Scan for the cell matching the given text and deliver its [x, y] coordinate at center. 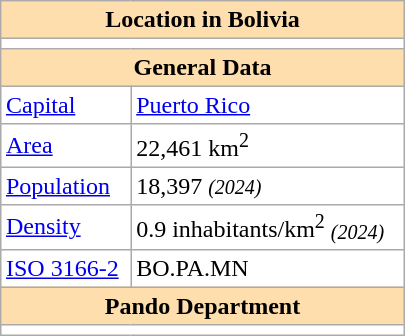
Capital [66, 105]
General Data [203, 68]
18,397 (2024) [268, 187]
ISO 3166-2 [66, 268]
0.9 inhabitants/km2 (2024) [268, 227]
Puerto Rico [268, 105]
Location in Bolivia [203, 20]
Pando Department [203, 306]
Population [66, 187]
BO.PA.MN [268, 268]
22,461 km2 [268, 146]
Area [66, 146]
Density [66, 227]
